Locate the cell with the specified text and output its [X, Y] center coordinate. 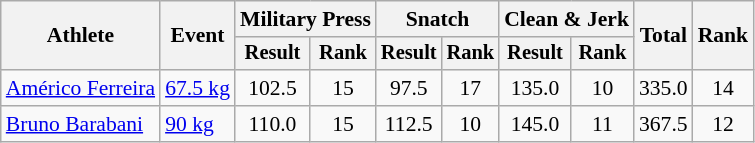
110.0 [272, 124]
90 kg [198, 124]
97.5 [409, 88]
14 [724, 88]
12 [724, 124]
Américo Ferreira [80, 88]
Athlete [80, 36]
Bruno Barabani [80, 124]
Event [198, 36]
335.0 [664, 88]
145.0 [535, 124]
Total [664, 36]
17 [471, 88]
Military Press [306, 19]
135.0 [535, 88]
112.5 [409, 124]
11 [602, 124]
367.5 [664, 124]
102.5 [272, 88]
Snatch [438, 19]
Clean & Jerk [566, 19]
67.5 kg [198, 88]
